Output the (X, Y) coordinate of the center of the cell containing the given text.  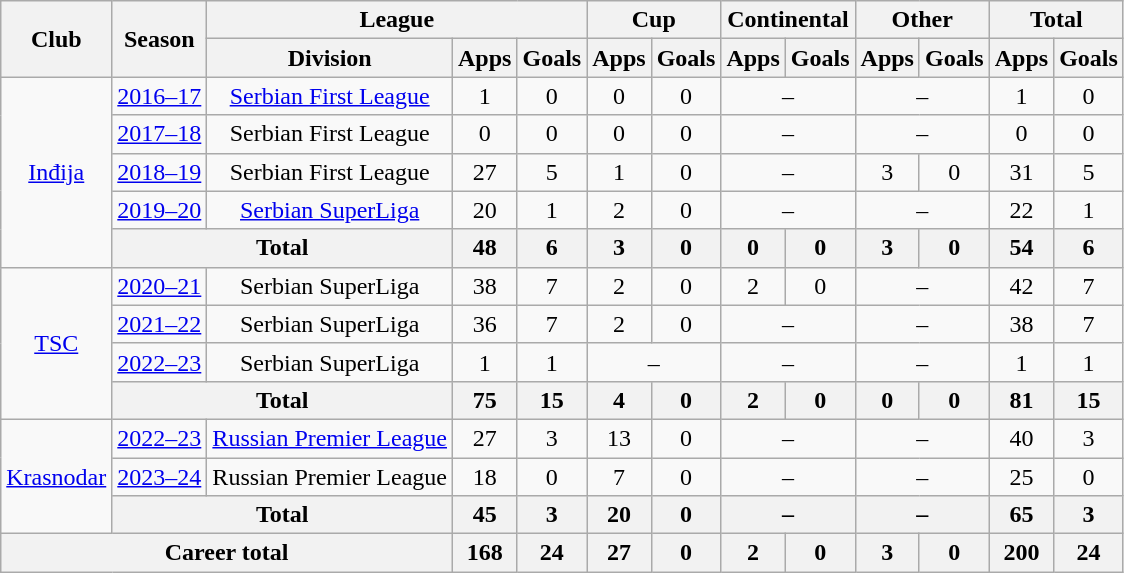
48 (485, 248)
200 (1021, 553)
2016–17 (160, 96)
2019–20 (160, 210)
54 (1021, 248)
45 (485, 515)
40 (1021, 438)
League (397, 20)
25 (1021, 477)
2021–22 (160, 324)
75 (485, 400)
2023–24 (160, 477)
Other (922, 20)
Club (56, 39)
65 (1021, 515)
42 (1021, 286)
2017–18 (160, 134)
13 (619, 438)
2020–21 (160, 286)
81 (1021, 400)
Career total (227, 553)
Season (160, 39)
168 (485, 553)
Cup (654, 20)
Krasnodar (56, 476)
Inđija (56, 172)
31 (1021, 172)
22 (1021, 210)
Division (330, 58)
18 (485, 477)
Continental (788, 20)
4 (619, 400)
TSC (56, 343)
2018–19 (160, 172)
36 (485, 324)
